Detect which cell encompasses the target text, then output its [x, y] center coordinate. 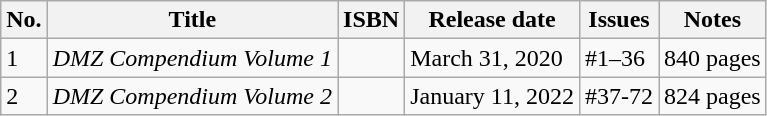
824 pages [713, 96]
DMZ Compendium Volume 2 [192, 96]
No. [24, 20]
ISBN [372, 20]
840 pages [713, 58]
Issues [618, 20]
Release date [492, 20]
DMZ Compendium Volume 1 [192, 58]
Notes [713, 20]
March 31, 2020 [492, 58]
Title [192, 20]
2 [24, 96]
1 [24, 58]
#1–36 [618, 58]
#37-72 [618, 96]
January 11, 2022 [492, 96]
